Determine the [X, Y] coordinate at the center of the cell enclosing the given text.  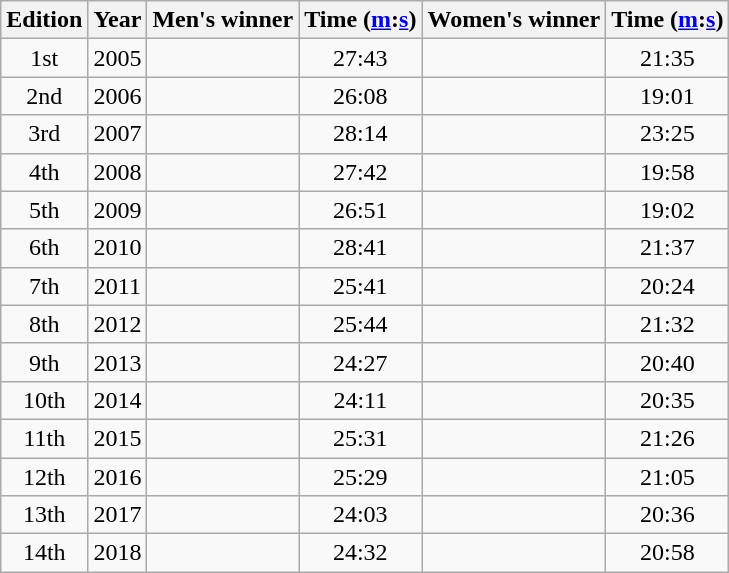
24:27 [360, 362]
3rd [44, 134]
24:11 [360, 400]
6th [44, 248]
24:32 [360, 553]
2013 [118, 362]
25:41 [360, 286]
13th [44, 515]
19:02 [668, 210]
2015 [118, 438]
2011 [118, 286]
21:26 [668, 438]
25:29 [360, 477]
24:03 [360, 515]
Edition [44, 20]
2017 [118, 515]
2009 [118, 210]
2010 [118, 248]
7th [44, 286]
19:01 [668, 96]
20:36 [668, 515]
25:31 [360, 438]
21:05 [668, 477]
9th [44, 362]
20:24 [668, 286]
28:41 [360, 248]
21:32 [668, 324]
2018 [118, 553]
26:51 [360, 210]
2012 [118, 324]
Men's winner [223, 20]
20:58 [668, 553]
21:35 [668, 58]
28:14 [360, 134]
25:44 [360, 324]
27:43 [360, 58]
4th [44, 172]
23:25 [668, 134]
2016 [118, 477]
2006 [118, 96]
5th [44, 210]
2007 [118, 134]
21:37 [668, 248]
10th [44, 400]
26:08 [360, 96]
11th [44, 438]
1st [44, 58]
8th [44, 324]
2005 [118, 58]
20:40 [668, 362]
2008 [118, 172]
2nd [44, 96]
2014 [118, 400]
27:42 [360, 172]
14th [44, 553]
20:35 [668, 400]
Women's winner [514, 20]
12th [44, 477]
19:58 [668, 172]
Year [118, 20]
